Determine the (x, y) coordinate at the center of the cell enclosing the given text.  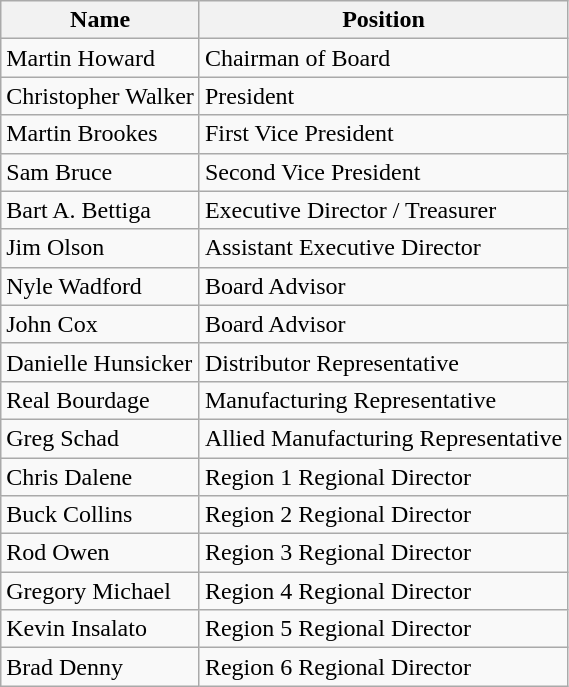
Region 6 Regional Director (383, 667)
Region 3 Regional Director (383, 553)
Bart A. Bettiga (100, 210)
Name (100, 20)
First Vice President (383, 134)
Danielle Hunsicker (100, 362)
Executive Director / Treasurer (383, 210)
Region 1 Regional Director (383, 477)
President (383, 96)
Region 2 Regional Director (383, 515)
Christopher Walker (100, 96)
Sam Bruce (100, 172)
Buck Collins (100, 515)
Rod Owen (100, 553)
Second Vice President (383, 172)
Chris Dalene (100, 477)
Chairman of Board (383, 58)
Greg Schad (100, 438)
Martin Brookes (100, 134)
Region 4 Regional Director (383, 591)
Assistant Executive Director (383, 248)
Region 5 Regional Director (383, 629)
John Cox (100, 324)
Gregory Michael (100, 591)
Allied Manufacturing Representative (383, 438)
Jim Olson (100, 248)
Manufacturing Representative (383, 400)
Nyle Wadford (100, 286)
Kevin Insalato (100, 629)
Brad Denny (100, 667)
Position (383, 20)
Distributor Representative (383, 362)
Martin Howard (100, 58)
Real Bourdage (100, 400)
